Find where the given text appears and provide that cell's center as [X, Y] coordinate. 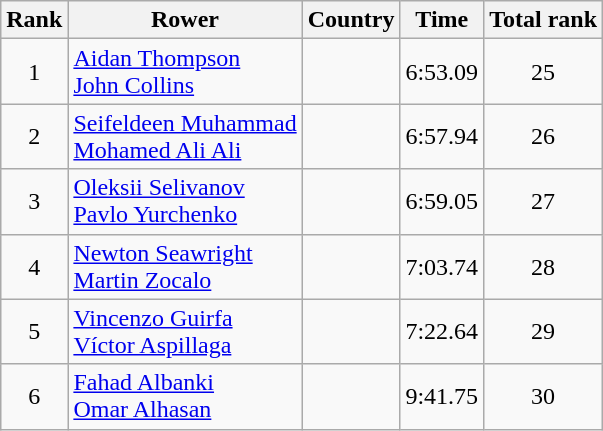
27 [544, 202]
1 [34, 72]
2 [34, 136]
Vincenzo GuirfaVíctor Aspillaga [185, 332]
6 [34, 396]
Oleksii SelivanovPavlo Yurchenko [185, 202]
3 [34, 202]
28 [544, 266]
9:41.75 [442, 396]
5 [34, 332]
7:03.74 [442, 266]
4 [34, 266]
7:22.64 [442, 332]
Time [442, 20]
30 [544, 396]
26 [544, 136]
6:53.09 [442, 72]
Country [351, 20]
Rank [34, 20]
Newton SeawrightMartin Zocalo [185, 266]
6:59.05 [442, 202]
Total rank [544, 20]
Rower [185, 20]
25 [544, 72]
29 [544, 332]
Seifeldeen MuhammadMohamed Ali Ali [185, 136]
6:57.94 [442, 136]
Aidan ThompsonJohn Collins [185, 72]
Fahad AlbankiOmar Alhasan [185, 396]
